Extract the [x, y] coordinate from the center of the cell holding the provided text.  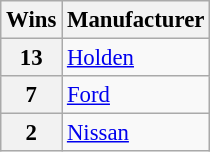
Wins [32, 20]
7 [32, 95]
Manufacturer [136, 20]
Nissan [136, 133]
Holden [136, 58]
Ford [136, 95]
13 [32, 58]
2 [32, 133]
